For the text-containing cell, return its midpoint in (X, Y) coordinate format. 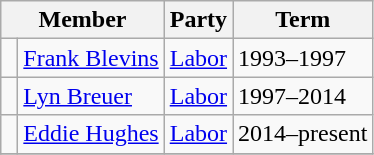
Member (82, 20)
Eddie Hughes (91, 134)
1997–2014 (303, 96)
Party (198, 20)
1993–1997 (303, 58)
Term (303, 20)
2014–present (303, 134)
Frank Blevins (91, 58)
Lyn Breuer (91, 96)
